Search for the cell housing the specified text and yield its [X, Y] center coordinate. 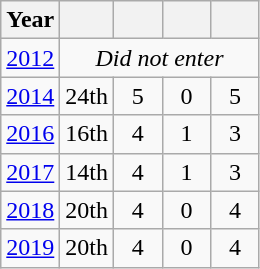
2018 [30, 210]
2012 [30, 58]
2017 [30, 172]
Year [30, 20]
2019 [30, 248]
24th [87, 96]
2014 [30, 96]
2016 [30, 134]
16th [87, 134]
14th [87, 172]
Did not enter [160, 58]
